For the text-containing cell, return its midpoint in [X, Y] coordinate format. 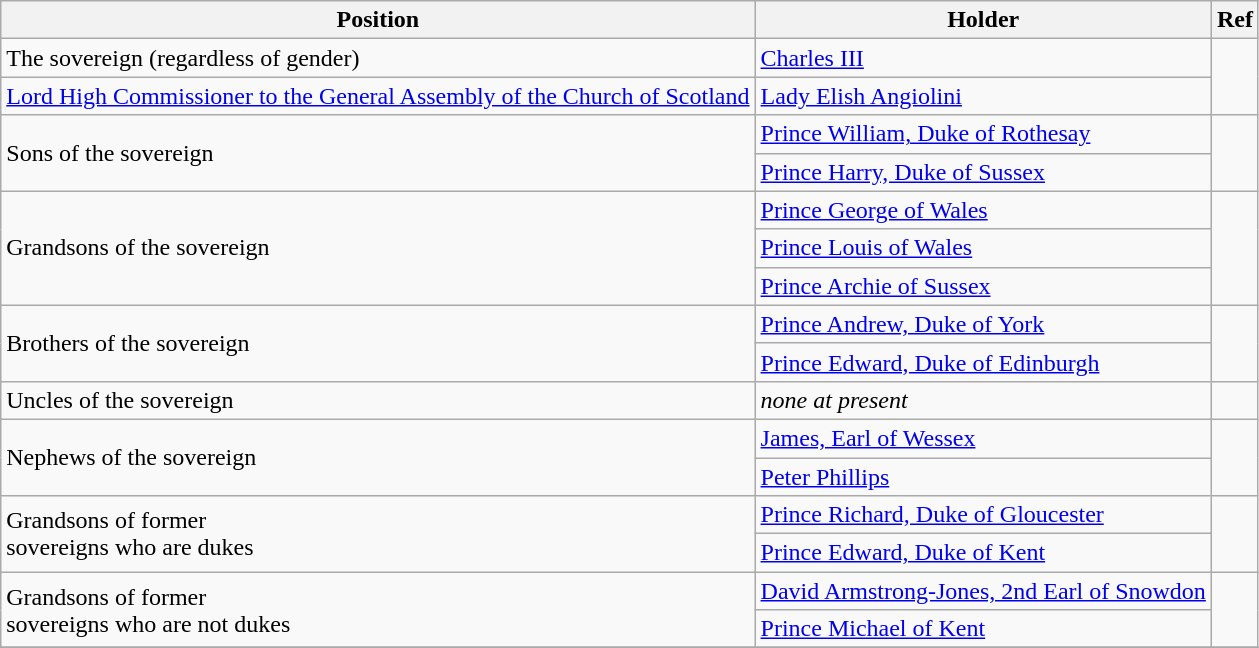
Prince Richard, Duke of Gloucester [983, 515]
Peter Phillips [983, 477]
Prince Edward, Duke of Kent [983, 553]
Holder [983, 20]
Grandsons of the sovereign [378, 248]
Grandsons of formersovereigns who are dukes [378, 534]
Prince Edward, Duke of Edinburgh [983, 362]
Prince Harry, Duke of Sussex [983, 172]
Position [378, 20]
Charles III [983, 58]
none at present [983, 400]
Prince William, Duke of Rothesay [983, 134]
Brothers of the sovereign [378, 343]
Uncles of the sovereign [378, 400]
Nephews of the sovereign [378, 457]
Prince George of Wales [983, 210]
Sons of the sovereign [378, 153]
Prince Louis of Wales [983, 248]
Prince Michael of Kent [983, 629]
Prince Andrew, Duke of York [983, 324]
Grandsons of formersovereigns who are not dukes [378, 610]
Ref [1234, 20]
Lady Elish Angiolini [983, 96]
James, Earl of Wessex [983, 438]
David Armstrong-Jones, 2nd Earl of Snowdon [983, 591]
Prince Archie of Sussex [983, 286]
Lord High Commissioner to the General Assembly of the Church of Scotland [378, 96]
The sovereign (regardless of gender) [378, 58]
